Detect which cell encompasses the target text, then output its (X, Y) center coordinate. 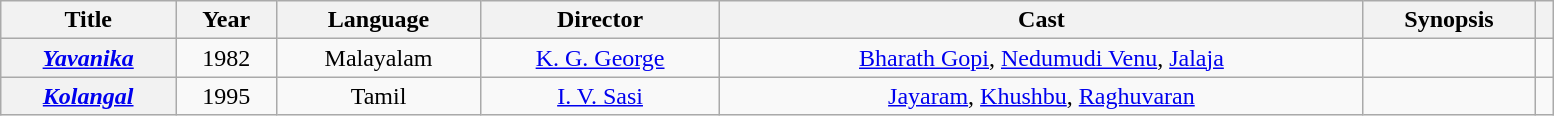
Synopsis (1449, 20)
Jayaram, Khushbu, Raghuvaran (1042, 96)
Bharath Gopi, Nedumudi Venu, Jalaja (1042, 58)
Malayalam (379, 58)
I. V. Sasi (600, 96)
Kolangal (88, 96)
Language (379, 20)
Title (88, 20)
Yavanika (88, 58)
Director (600, 20)
1982 (226, 58)
Year (226, 20)
K. G. George (600, 58)
1995 (226, 96)
Tamil (379, 96)
Cast (1042, 20)
